Identify which cell holds the provided text, then report its [X, Y] central coordinate. 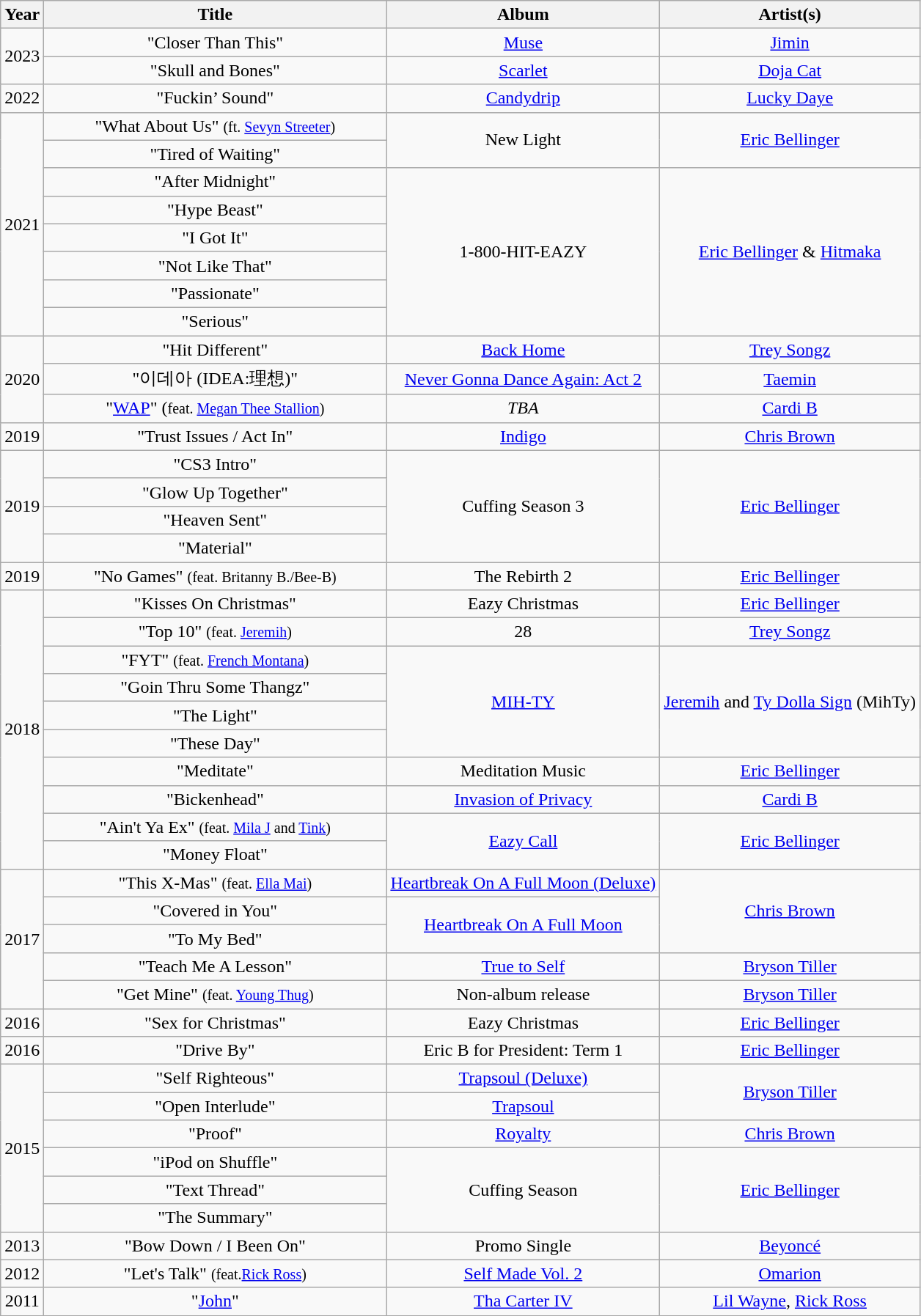
"Get Mine" (feat. Young Thug) [216, 994]
Muse [524, 43]
"These Day" [216, 743]
Eric Bellinger & Hitmaka [790, 251]
Eric B for President: Term 1 [524, 1051]
"Goin Thru Some Thangz" [216, 688]
"This X-Mas" (feat. Ella Mai) [216, 883]
Taemin [790, 380]
"Trust Issues / Act In" [216, 436]
2017 [22, 938]
2011 [22, 1301]
Doja Cat [790, 70]
"Sex for Christmas" [216, 1023]
"Text Thread" [216, 1190]
True to Self [524, 966]
"Tired of Waiting" [216, 154]
2015 [22, 1148]
"What About Us" (ft. Sevyn Streeter) [216, 126]
"WAP" (feat. Megan Thee Stallion) [216, 408]
"Covered in You" [216, 911]
"Self Righteous" [216, 1078]
"Glow Up Together" [216, 492]
2022 [22, 98]
"The Light" [216, 716]
"Heaven Sent" [216, 520]
Trapsoul (Deluxe) [524, 1078]
Artist(s) [790, 15]
Heartbreak On A Full Moon (Deluxe) [524, 883]
Eazy Call [524, 841]
"Drive By" [216, 1051]
Cuffing Season [524, 1190]
Trapsoul [524, 1106]
"I Got It" [216, 238]
Jimin [790, 43]
Never Gonna Dance Again: Act 2 [524, 380]
"Not Like That" [216, 265]
"CS3 Intro" [216, 464]
"Kisses On Christmas" [216, 604]
Title [216, 15]
"Let's Talk" (feat.Rick Ross) [216, 1273]
"Ain't Ya Ex" (feat. Mila J and Tink) [216, 827]
"Open Interlude" [216, 1106]
2012 [22, 1273]
Jeremih and Ty Dolla Sign (MihTy) [790, 702]
"이데아 (IDEA:理想)" [216, 380]
"Hit Different" [216, 350]
Year [22, 15]
Self Made Vol. 2 [524, 1273]
Promo Single [524, 1246]
Lil Wayne, Rick Ross [790, 1301]
2018 [22, 730]
"Closer Than This" [216, 43]
Royalty [524, 1134]
"Meditate" [216, 771]
Invasion of Privacy [524, 799]
The Rebirth 2 [524, 576]
"Top 10" (feat. Jeremih) [216, 632]
"Hype Beast" [216, 210]
Tha Carter IV [524, 1301]
Cuffing Season 3 [524, 506]
2013 [22, 1246]
"After Midnight" [216, 182]
"Skull and Bones" [216, 70]
"To My Bed" [216, 938]
Scarlet [524, 70]
"Fuckin’ Sound" [216, 98]
"The Summary" [216, 1218]
"FYT" (feat. French Montana) [216, 660]
28 [524, 632]
Indigo [524, 436]
Back Home [524, 350]
Beyoncé [790, 1246]
2023 [22, 56]
"No Games" (feat. Britanny B./Bee-B) [216, 576]
2021 [22, 224]
Non-album release [524, 994]
"Passionate" [216, 293]
TBA [524, 408]
Heartbreak On A Full Moon [524, 924]
Candydrip [524, 98]
"Bow Down / I Been On" [216, 1246]
"Material" [216, 548]
"iPod on Shuffle" [216, 1162]
Omarion [790, 1273]
"Proof" [216, 1134]
"John" [216, 1301]
New Light [524, 140]
MIH-TY [524, 702]
1-800-HIT-EAZY [524, 251]
2020 [22, 380]
Album [524, 15]
"Serious" [216, 321]
"Teach Me A Lesson" [216, 966]
Lucky Daye [790, 98]
"Bickenhead" [216, 799]
"Money Float" [216, 855]
Meditation Music [524, 771]
